Detect which cell encompasses the target text, then output its (X, Y) center coordinate. 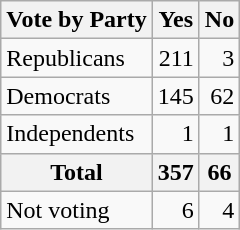
357 (176, 172)
211 (176, 58)
66 (219, 172)
62 (219, 96)
Total (77, 172)
No (219, 20)
Democrats (77, 96)
4 (219, 210)
6 (176, 210)
Yes (176, 20)
Republicans (77, 58)
Independents (77, 134)
Vote by Party (77, 20)
3 (219, 58)
Not voting (77, 210)
145 (176, 96)
